Locate the cell with the specified text and output its [X, Y] center coordinate. 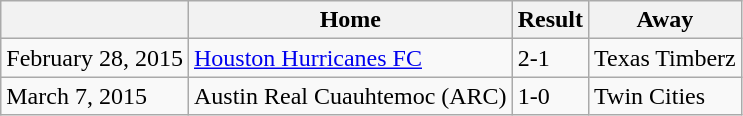
Result [550, 20]
2-1 [550, 58]
February 28, 2015 [95, 58]
Twin Cities [666, 96]
March 7, 2015 [95, 96]
Home [350, 20]
Austin Real Cuauhtemoc (ARC) [350, 96]
Houston Hurricanes FC [350, 58]
Texas Timberz [666, 58]
1-0 [550, 96]
Away [666, 20]
